Locate the cell with the specified text and output its (x, y) center coordinate. 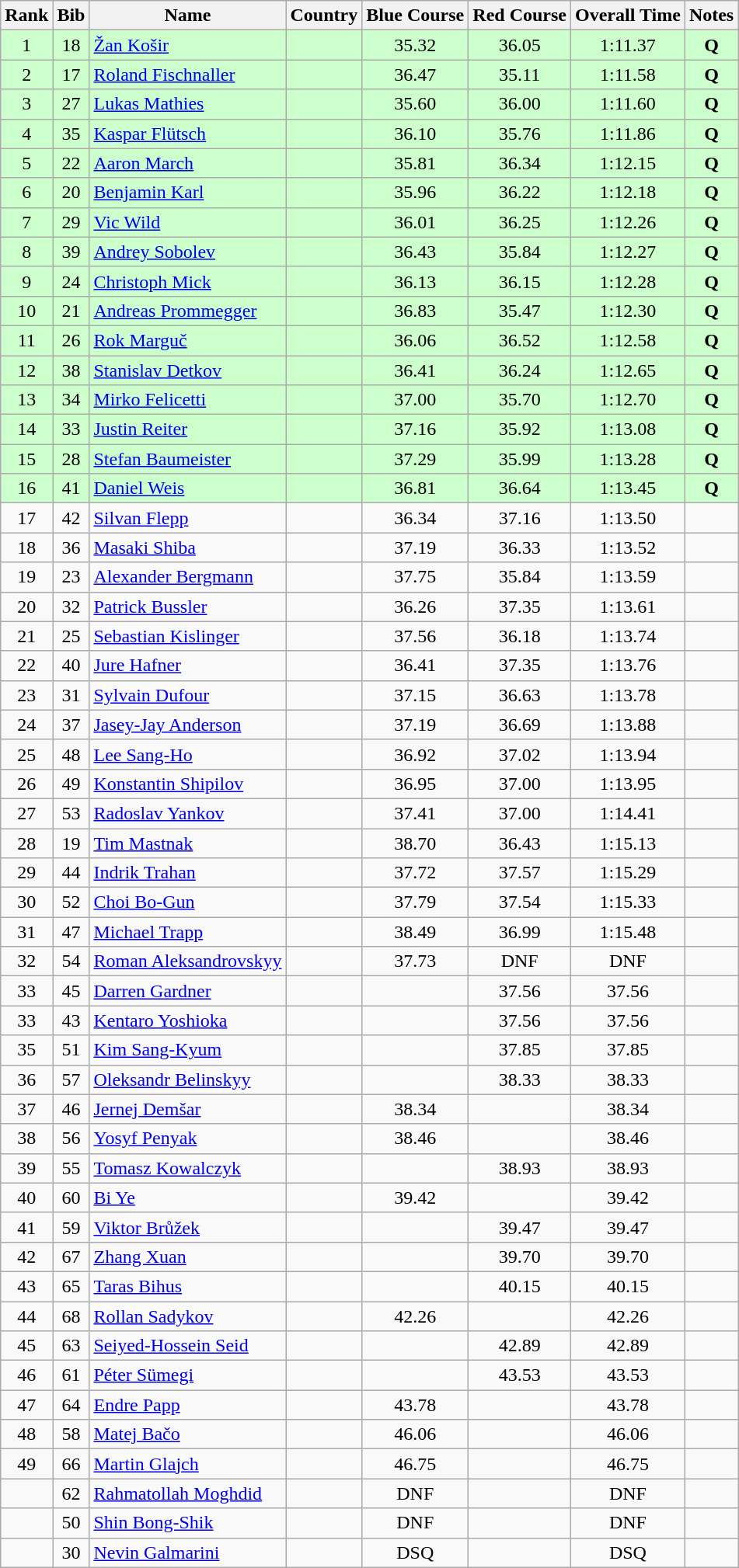
5 (26, 163)
67 (71, 1257)
50 (71, 1523)
1:14.41 (628, 813)
36.26 (415, 607)
Martin Glajch (188, 1464)
64 (71, 1405)
1:13.59 (628, 577)
37.15 (415, 695)
10 (26, 311)
Mirko Felicetti (188, 400)
2 (26, 75)
37.57 (520, 873)
36.47 (415, 75)
1:13.61 (628, 607)
Jasey-Jay Anderson (188, 725)
36.15 (520, 281)
Rank (26, 16)
37.02 (520, 754)
Red Course (520, 16)
1:13.45 (628, 488)
1:12.58 (628, 340)
1:15.13 (628, 843)
36.81 (415, 488)
Daniel Weis (188, 488)
Lee Sang-Ho (188, 754)
53 (71, 813)
Rok Marguč (188, 340)
35.99 (520, 459)
14 (26, 429)
36.13 (415, 281)
1:13.74 (628, 636)
Indrik Trahan (188, 873)
1:13.76 (628, 666)
36.33 (520, 548)
1:12.70 (628, 400)
36.10 (415, 134)
Sylvain Dufour (188, 695)
15 (26, 459)
36.92 (415, 754)
Roman Aleksandrovskyy (188, 961)
1:11.86 (628, 134)
Jernej Demšar (188, 1109)
Aaron March (188, 163)
52 (71, 902)
35.47 (520, 311)
1:15.48 (628, 932)
34 (71, 400)
36.63 (520, 695)
55 (71, 1168)
35.81 (415, 163)
8 (26, 252)
68 (71, 1316)
36.22 (520, 193)
Yosyf Penyak (188, 1139)
63 (71, 1346)
37.75 (415, 577)
Zhang Xuan (188, 1257)
36.24 (520, 370)
54 (71, 961)
61 (71, 1375)
36.52 (520, 340)
60 (71, 1198)
Benjamin Karl (188, 193)
66 (71, 1464)
1:12.18 (628, 193)
57 (71, 1080)
Tomasz Kowalczyk (188, 1168)
1:11.60 (628, 104)
Patrick Bussler (188, 607)
Silvan Flepp (188, 518)
36.99 (520, 932)
1:11.37 (628, 45)
1:13.52 (628, 548)
Name (188, 16)
Jure Hafner (188, 666)
Alexander Bergmann (188, 577)
1:15.29 (628, 873)
1:12.15 (628, 163)
36.06 (415, 340)
1:13.50 (628, 518)
36.18 (520, 636)
Rollan Sadykov (188, 1316)
Oleksandr Belinskyy (188, 1080)
37.79 (415, 902)
1:13.78 (628, 695)
Stanislav Detkov (188, 370)
Seiyed-Hossein Seid (188, 1346)
35.76 (520, 134)
Nevin Galmarini (188, 1552)
9 (26, 281)
35.11 (520, 75)
1:15.33 (628, 902)
Michael Trapp (188, 932)
1 (26, 45)
36.00 (520, 104)
Radoslav Yankov (188, 813)
Kim Sang-Kyum (188, 1050)
1:12.28 (628, 281)
36.83 (415, 311)
58 (71, 1434)
Notes (711, 16)
Konstantin Shipilov (188, 784)
Darren Gardner (188, 991)
59 (71, 1227)
Matej Bačo (188, 1434)
36.25 (520, 222)
Bi Ye (188, 1198)
36.64 (520, 488)
Stefan Baumeister (188, 459)
Justin Reiter (188, 429)
Lukas Mathies (188, 104)
1:13.95 (628, 784)
12 (26, 370)
4 (26, 134)
38.49 (415, 932)
Bib (71, 16)
Péter Sümegi (188, 1375)
Žan Košir (188, 45)
Roland Fischnaller (188, 75)
1:12.26 (628, 222)
1:12.30 (628, 311)
35.92 (520, 429)
Overall Time (628, 16)
1:13.94 (628, 754)
13 (26, 400)
1:13.28 (628, 459)
51 (71, 1050)
36.05 (520, 45)
6 (26, 193)
1:11.58 (628, 75)
1:12.65 (628, 370)
37.29 (415, 459)
1:13.08 (628, 429)
38.70 (415, 843)
1:12.27 (628, 252)
3 (26, 104)
Tim Mastnak (188, 843)
65 (71, 1286)
Andrey Sobolev (188, 252)
36.01 (415, 222)
Country (324, 16)
1:13.88 (628, 725)
56 (71, 1139)
37.54 (520, 902)
Sebastian Kislinger (188, 636)
37.41 (415, 813)
Masaki Shiba (188, 548)
35.70 (520, 400)
Choi Bo-Gun (188, 902)
35.60 (415, 104)
36.69 (520, 725)
Viktor Brůžek (188, 1227)
37.72 (415, 873)
Vic Wild (188, 222)
Blue Course (415, 16)
16 (26, 488)
11 (26, 340)
35.96 (415, 193)
36.95 (415, 784)
62 (71, 1493)
Endre Papp (188, 1405)
Kaspar Flütsch (188, 134)
Shin Bong-Shik (188, 1523)
37.73 (415, 961)
7 (26, 222)
35.32 (415, 45)
Taras Bihus (188, 1286)
Rahmatollah Moghdid (188, 1493)
Christoph Mick (188, 281)
Kentaro Yoshioka (188, 1020)
Andreas Prommegger (188, 311)
